Return the (x, y) coordinate for the center point of the cell that contains the specified text.  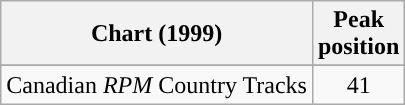
Chart (1999) (157, 34)
Peakposition (358, 34)
41 (358, 85)
Canadian RPM Country Tracks (157, 85)
